Determine the [X, Y] coordinate at the center of the cell enclosing the given text.  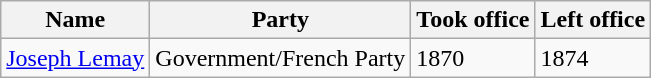
Name [76, 20]
Left office [593, 20]
1874 [593, 58]
1870 [473, 58]
Joseph Lemay [76, 58]
Took office [473, 20]
Party [280, 20]
Government/French Party [280, 58]
